Pinpoint the cell where the given text exists, returning its (x, y) midpoint coordinate. 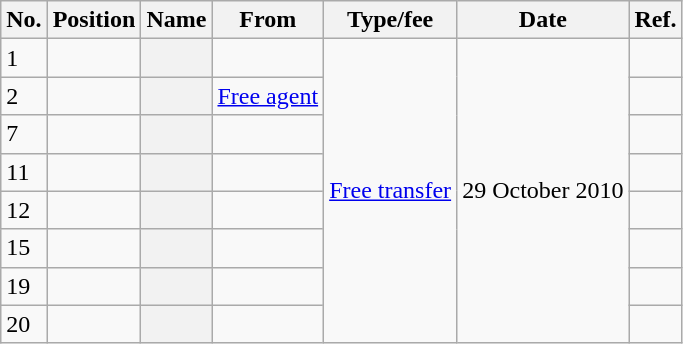
19 (24, 286)
From (268, 20)
Free agent (268, 96)
Date (543, 20)
11 (24, 172)
15 (24, 248)
20 (24, 324)
12 (24, 210)
29 October 2010 (543, 191)
Position (94, 20)
Name (176, 20)
7 (24, 134)
No. (24, 20)
Ref. (656, 20)
Type/fee (390, 20)
1 (24, 58)
2 (24, 96)
Free transfer (390, 191)
